Return (x, y) of the center of cell containing provided text 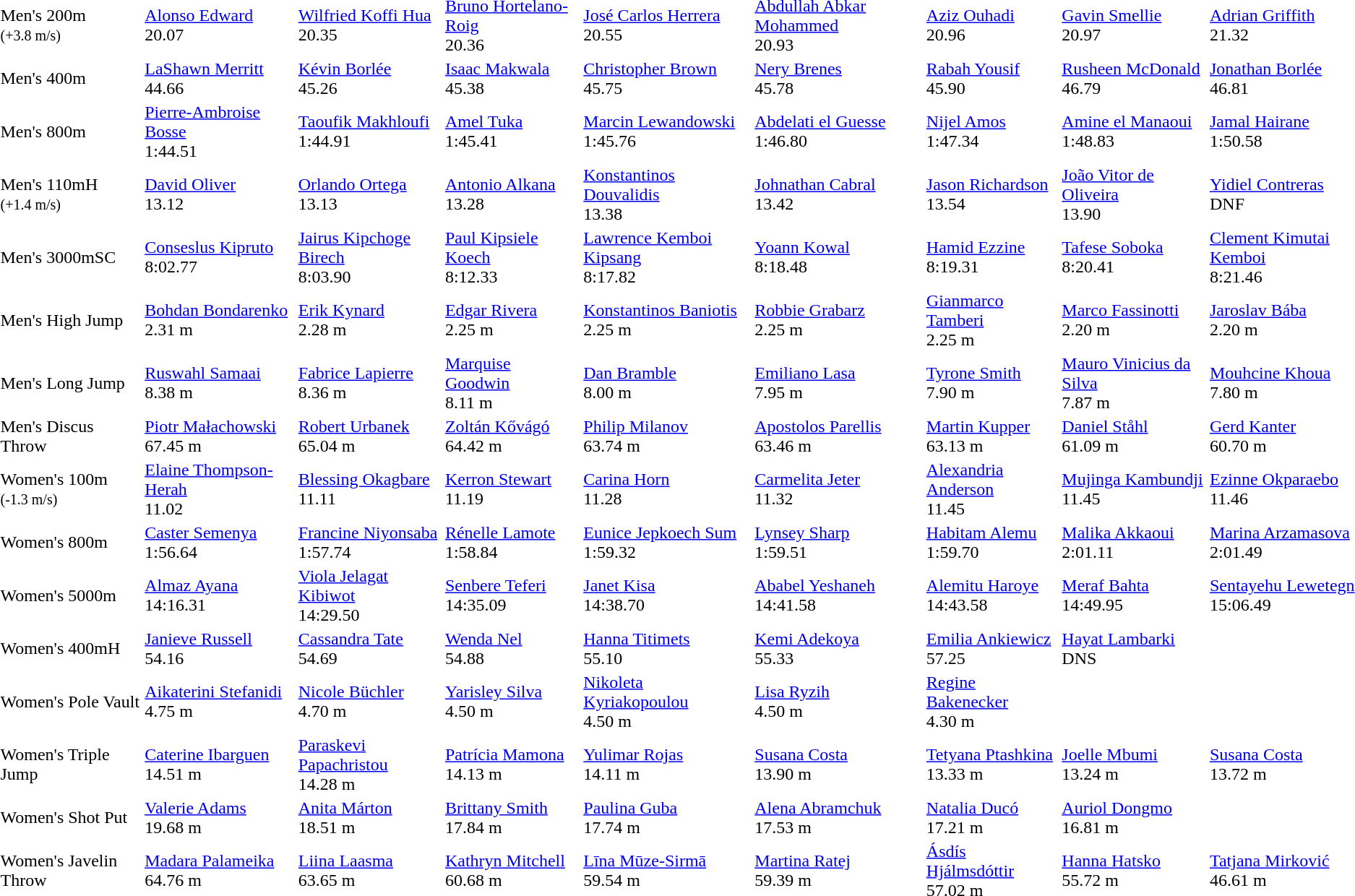
Philip Milanov 63.74 m (667, 436)
Zoltán Kővágó 64.42 m (512, 436)
Ababel Yeshaneh 14:41.58 (838, 595)
Lynsey Sharp 1:59.51 (838, 542)
Konstantinos Baniotis 2.25 m (667, 320)
Hamid Ezzine 8:19.31 (991, 257)
Nicole Büchler 4.70 m (369, 702)
Yoann Kowal 8:18.48 (838, 257)
Elaine Thompson-Herah 11.02 (220, 489)
Tetyana Ptashkina 13.33 m (991, 764)
Erik Kynard 2.28 m (369, 320)
Robert Urbanek 65.04 m (369, 436)
Nikoleta Kyriakopoulou 4.50 m (667, 702)
Antonio Alkana 13.28 (512, 194)
Paulina Guba 17.74 m (667, 818)
Rénelle Lamote 1:58.84 (512, 542)
Mujinga Kambundji 11.45 (1134, 489)
Wenda Nel 54.88 (512, 649)
Taoufik Makhloufi 1:44.91 (369, 132)
Janieve Russell 54.16 (220, 649)
Caterine Ibarguen 14.51 m (220, 764)
Rabah Yousif 45.90 (991, 78)
Marco Fassinotti 2.20 m (1134, 320)
Kévin Borlée 45.26 (369, 78)
Anita Márton 18.51 m (369, 818)
Abdelati el Guesse 1:46.80 (838, 132)
Jairus Kipchoge Birech 8:03.90 (369, 257)
Lisa Ryzih 4.50 m (838, 702)
Susana Costa 13.90 m (838, 764)
Piotr Małachowski 67.45 m (220, 436)
Alexandria Anderson 11.45 (991, 489)
Auriol Dongmo 16.81 m (1134, 818)
Pierre-Ambroise Bosse 1:44.51 (220, 132)
Valerie Adams 19.68 m (220, 818)
Apostolos Parellis 63.46 m (838, 436)
Brittany Smith 17.84 m (512, 818)
Tyrone Smith 7.90 m (991, 383)
Emiliano Lasa 7.95 m (838, 383)
Francine Niyonsaba 1:57.74 (369, 542)
Paraskevi Papachristou 14.28 m (369, 764)
Malika Akkaoui 2:01.11 (1134, 542)
Aikaterini Stefanidi 4.75 m (220, 702)
Conseslus Kipruto 8:02.77 (220, 257)
Daniel Ståhl 61.09 m (1134, 436)
Rusheen McDonald 46.79 (1134, 78)
João Vitor de Oliveira 13.90 (1134, 194)
Konstantinos Douvalidis 13.38 (667, 194)
Johnathan Cabral 13.42 (838, 194)
Marcin Lewandowski 1:45.76 (667, 132)
Paul Kipsiele Koech 8:12.33 (512, 257)
Yulimar Rojas 14.11 m (667, 764)
Hayat Lambarki DNS (1134, 649)
Carmelita Jeter 11.32 (838, 489)
Jason Richardson 13.54 (991, 194)
Alena Abramchuk 17.53 m (838, 818)
Nijel Amos 1:47.34 (991, 132)
Eunice Jepkoech Sum 1:59.32 (667, 542)
Kemi Adekoya 55.33 (838, 649)
Cassandra Tate 54.69 (369, 649)
Christopher Brown 45.75 (667, 78)
Yarisley Silva 4.50 m (512, 702)
Mauro Vinicius da Silva 7.87 m (1134, 383)
Hanna Titimets 55.10 (667, 649)
Robbie Grabarz 2.25 m (838, 320)
Tafese Soboka 8:20.41 (1134, 257)
Marquise Goodwin 8.11 m (512, 383)
Joelle Mbumi 13.24 m (1134, 764)
Alemitu Haroye 14:43.58 (991, 595)
Nery Brenes 45.78 (838, 78)
Dan Bramble 8.00 m (667, 383)
Viola Jelagat Kibiwot 14:29.50 (369, 595)
Almaz Ayana 14:16.31 (220, 595)
Blessing Okagbare 11.11 (369, 489)
Kerron Stewart 11.19 (512, 489)
Edgar Rivera 2.25 m (512, 320)
Ruswahl Samaai 8.38 m (220, 383)
Patrícia Mamona 14.13 m (512, 764)
Fabrice Lapierre 8.36 m (369, 383)
Amine el Manaoui 1:48.83 (1134, 132)
Meraf Bahta 14:49.95 (1134, 595)
Emilia Ankiewicz 57.25 (991, 649)
LaShawn Merritt 44.66 (220, 78)
Gianmarco Tamberi 2.25 m (991, 320)
Isaac Makwala 45.38 (512, 78)
David Oliver 13.12 (220, 194)
Janet Kisa 14:38.70 (667, 595)
Lawrence Kemboi Kipsang 8:17.82 (667, 257)
Caster Semenya 1:56.64 (220, 542)
Natalia Ducó 17.21 m (991, 818)
Bohdan Bondarenko 2.31 m (220, 320)
Carina Horn 11.28 (667, 489)
Amel Tuka 1:45.41 (512, 132)
Regine Bakenecker 4.30 m (991, 702)
Senbere Teferi 14:35.09 (512, 595)
Habitam Alemu 1:59.70 (991, 542)
Orlando Ortega 13.13 (369, 194)
Martin Kupper 63.13 m (991, 436)
